Determine the [x, y] coordinate at the center of the cell enclosing the given text.  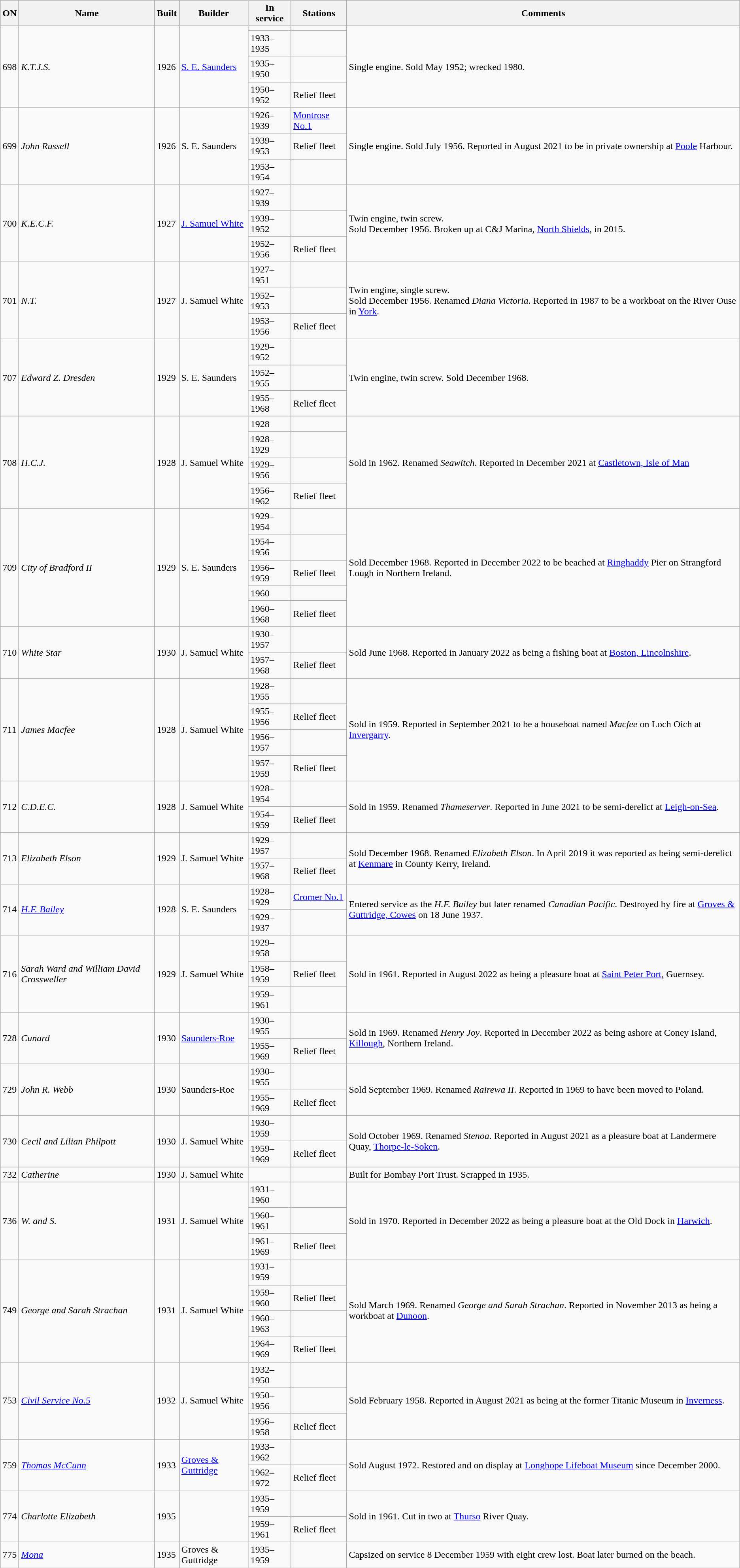
Cunard [87, 1038]
1950–1956 [270, 1401]
Twin engine, single screw.Sold December 1956. Renamed Diana Victoria. Reported in 1987 to be a workboat on the River Ouse in York. [543, 301]
753 [9, 1401]
ON [9, 13]
Built for Bombay Port Trust. Scrapped in 1935. [543, 1175]
1956–1959 [270, 573]
732 [9, 1175]
736 [9, 1220]
1952–1953 [270, 301]
Catherine [87, 1175]
1956–1962 [270, 496]
1958–1959 [270, 974]
1931–1959 [270, 1272]
Capsized on service 8 December 1959 with eight crew lost. Boat later burned on the beach. [543, 1555]
1933–1962 [270, 1452]
1952–1956 [270, 249]
Sarah Ward and William David Crossweller [87, 974]
1960–1961 [270, 1220]
712 [9, 807]
1939–1953 [270, 146]
1928–1954 [270, 794]
Sold in 1969. Renamed Henry Joy. Reported in December 2022 as being ashore at Coney Island, Killough, Northern Ireland. [543, 1038]
John Russell [87, 146]
In service [270, 13]
1960 [270, 593]
1962–1972 [270, 1477]
729 [9, 1089]
1932–1950 [270, 1375]
Single engine. Sold July 1956. Reported in August 2021 to be in private ownership at Poole Harbour. [543, 146]
709 [9, 567]
759 [9, 1465]
1929–1952 [270, 352]
774 [9, 1517]
1939–1952 [270, 223]
1929–1956 [270, 470]
1956–1958 [270, 1426]
749 [9, 1311]
Sold December 1968. Reported in December 2022 to be beached at Ringhaddy Pier on Strangford Lough in Northern Ireland. [543, 567]
Sold in 1961. Reported in August 2022 as being a pleasure boat at Saint Peter Port, Guernsey. [543, 974]
708 [9, 463]
Sold in 1961. Cut in two at Thurso River Quay. [543, 1517]
1964–1969 [270, 1349]
713 [9, 858]
730 [9, 1141]
1933–1935 [270, 44]
John R. Webb [87, 1089]
1959–1969 [270, 1154]
699 [9, 146]
Sold June 1968. Reported in January 2022 as being a fishing boat at Boston, Lincolnshire. [543, 652]
1926–1939 [270, 120]
Single engine. Sold May 1952; wrecked 1980. [543, 67]
710 [9, 652]
Stations [319, 13]
1929–1958 [270, 948]
707 [9, 378]
1929–1954 [270, 521]
1957–1959 [270, 768]
1929–1957 [270, 845]
Sold October 1969. Renamed Stenoa. Reported in August 2021 as a pleasure boat at Landermere Quay, Thorpe-le-Soken. [543, 1141]
Mona [87, 1555]
Sold August 1972. Restored and on display at Longhope Lifeboat Museum since December 2000. [543, 1465]
Civil Service No.5 [87, 1401]
Thomas McCunn [87, 1465]
Cecil and Lilian Philpott [87, 1141]
1932 [167, 1401]
Edward Z. Dresden [87, 378]
Builder [213, 13]
1927–1951 [270, 274]
711 [9, 729]
Name [87, 13]
700 [9, 223]
1933 [167, 1465]
1956–1957 [270, 743]
Sold in 1959. Renamed Thameserver. Reported in June 2021 to be semi-derelict at Leigh-on-Sea. [543, 807]
1931–1960 [270, 1195]
1950–1952 [270, 95]
Sold in 1962. Renamed Seawitch. Reported in December 2021 at Castletown, Isle of Man [543, 463]
1953–1954 [270, 172]
1954–1959 [270, 819]
1955–1968 [270, 403]
1960–1968 [270, 614]
1953–1956 [270, 327]
1929–1937 [270, 922]
Sold March 1969. Renamed George and Sarah Strachan. Reported in November 2013 as being a workboat at Dunoon. [543, 1311]
1935–1950 [270, 69]
N.T. [87, 301]
W. and S. [87, 1220]
1928–1955 [270, 690]
1961–1969 [270, 1246]
C.D.E.C. [87, 807]
Twin engine, twin screw.Sold December 1956. Broken up at C&J Marina, North Shields, in 2015. [543, 223]
1927–1939 [270, 198]
Comments [543, 13]
1930–1957 [270, 639]
1952–1955 [270, 378]
Entered service as the H.F. Bailey but later renamed Canadian Pacific. Destroyed by fire at Groves & Guttridge, Cowes on 18 June 1937. [543, 910]
1954–1956 [270, 547]
Sold September 1969. Renamed Rairewa II. Reported in 1969 to have been moved to Poland. [543, 1089]
1960–1963 [270, 1323]
Cromer No.1 [319, 897]
714 [9, 910]
1959–1960 [270, 1298]
Built [167, 13]
1955–1956 [270, 717]
K.T.J.S. [87, 67]
Montrose No.1 [319, 120]
City of Bradford II [87, 567]
Twin engine, twin screw. Sold December 1968. [543, 378]
Charlotte Elizabeth [87, 1517]
George and Sarah Strachan [87, 1311]
James Macfee [87, 729]
H.C.J. [87, 463]
H.F. Bailey [87, 910]
701 [9, 301]
K.E.C.F. [87, 223]
716 [9, 974]
728 [9, 1038]
698 [9, 67]
Sold in 1959. Reported in September 2021 to be a houseboat named Macfee on Loch Oich at Invergarry. [543, 729]
Elizabeth Elson [87, 858]
Sold February 1958. Reported in August 2021 as being at the former Titanic Museum in Inverness. [543, 1401]
775 [9, 1555]
1930–1959 [270, 1129]
Sold in 1970. Reported in December 2022 as being a pleasure boat at the Old Dock in Harwich. [543, 1220]
White Star [87, 652]
Sold December 1968. Renamed Elizabeth Elson. In April 2019 it was reported as being semi-derelict at Kenmare in County Kerry, Ireland. [543, 858]
